Provide the (X, Y) coordinate of the cell's center where the given text is located.  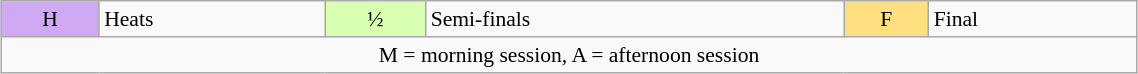
Semi-finals (636, 19)
F (886, 19)
Heats (212, 19)
H (50, 19)
Final (1033, 19)
½ (375, 19)
M = morning session, A = afternoon session (569, 54)
